Pinpoint the cell where the given text exists, returning its (X, Y) midpoint coordinate. 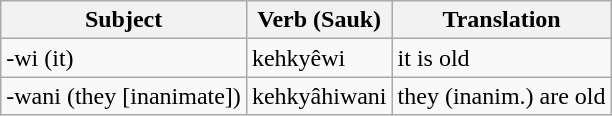
Translation (502, 20)
Verb (Sauk) (319, 20)
they (inanim.) are old (502, 96)
-wi (it) (124, 58)
it is old (502, 58)
kehkyêwi (319, 58)
kehkyâhiwani (319, 96)
Subject (124, 20)
-wani (they [inanimate]) (124, 96)
